Identify which cell holds the provided text, then report its (x, y) central coordinate. 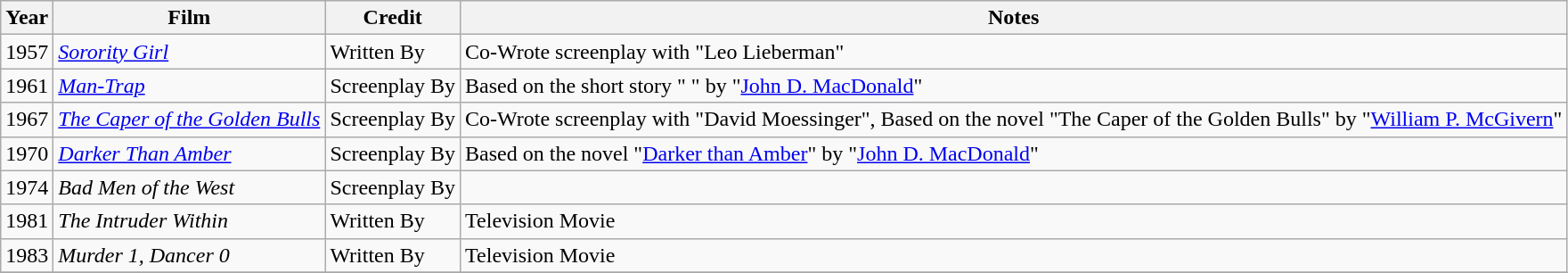
1957 (27, 52)
Sorority Girl (189, 52)
The Intruder Within (189, 221)
The Caper of the Golden Bulls (189, 120)
1981 (27, 221)
Based on the short story " " by "John D. MacDonald" (1014, 86)
Year (27, 18)
Film (189, 18)
1983 (27, 255)
1970 (27, 153)
1967 (27, 120)
Co-Wrote screenplay with "Leo Lieberman" (1014, 52)
Notes (1014, 18)
Darker Than Amber (189, 153)
Co-Wrote screenplay with "David Moessinger", Based on the novel "The Caper of the Golden Bulls" by "William P. McGivern" (1014, 120)
Bad Men of the West (189, 187)
1974 (27, 187)
Man-Trap (189, 86)
Credit (393, 18)
Murder 1, Dancer 0 (189, 255)
1961 (27, 86)
Based on the novel "Darker than Amber" by "John D. MacDonald" (1014, 153)
